Detect which cell encompasses the target text, then output its [x, y] center coordinate. 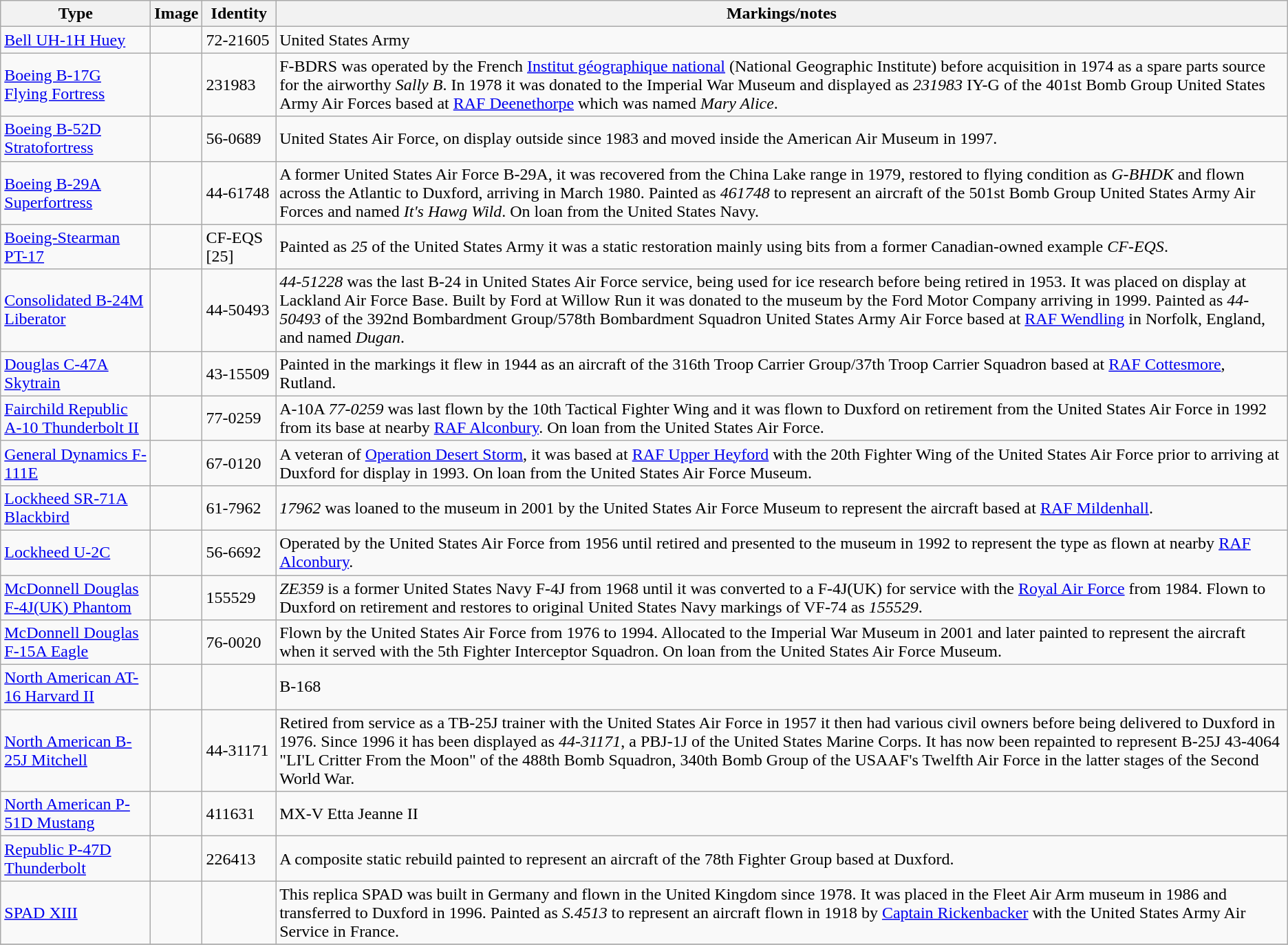
77-0259 [239, 418]
67-0120 [239, 463]
McDonnell Douglas F-4J(UK) Phantom [76, 597]
72-21605 [239, 40]
Fairchild Republic A-10 Thunderbolt II [76, 418]
Douglas C-47A Skytrain [76, 373]
Boeing-Stearman PT-17 [76, 246]
411631 [239, 814]
Painted as 25 of the United States Army it was a static restoration mainly using bits from a former Canadian-owned example CF-EQS. [782, 246]
Consolidated B-24M Liberator [76, 310]
44-50493 [239, 310]
MX-V Etta Jeanne II [782, 814]
76-0020 [239, 643]
Lockheed U-2C [76, 552]
United States Army [782, 40]
Bell UH-1H Huey [76, 40]
Type [76, 14]
Boeing B-52D Stratofortress [76, 139]
North American P-51D Mustang [76, 814]
General Dynamics F-111E [76, 463]
Markings/notes [782, 14]
United States Air Force, on display outside since 1983 and moved inside the American Air Museum in 1997. [782, 139]
56-0689 [239, 139]
61-7962 [239, 508]
A composite static rebuild painted to represent an aircraft of the 78th Fighter Group based at Duxford. [782, 859]
CF-EQS [25] [239, 246]
Republic P-47D Thunderbolt [76, 859]
Boeing B-17G Flying Fortress [76, 85]
North American AT-16 Harvard II [76, 687]
231983 [239, 85]
Lockheed SR-71A Blackbird [76, 508]
Image [176, 14]
Painted in the markings it flew in 1944 as an aircraft of the 316th Troop Carrier Group/37th Troop Carrier Squadron based at RAF Cottesmore, Rutland. [782, 373]
43-15509 [239, 373]
Boeing B-29A Superfortress [76, 193]
56-6692 [239, 552]
North American B-25J Mitchell [76, 750]
McDonnell Douglas F-15A Eagle [76, 643]
Identity [239, 14]
155529 [239, 597]
44-31171 [239, 750]
44-61748 [239, 193]
17962 was loaned to the museum in 2001 by the United States Air Force Museum to represent the aircraft based at RAF Mildenhall. [782, 508]
226413 [239, 859]
B-168 [782, 687]
SPAD XIII [76, 913]
